Provide the (x, y) coordinate of the cell's center where the given text is located.  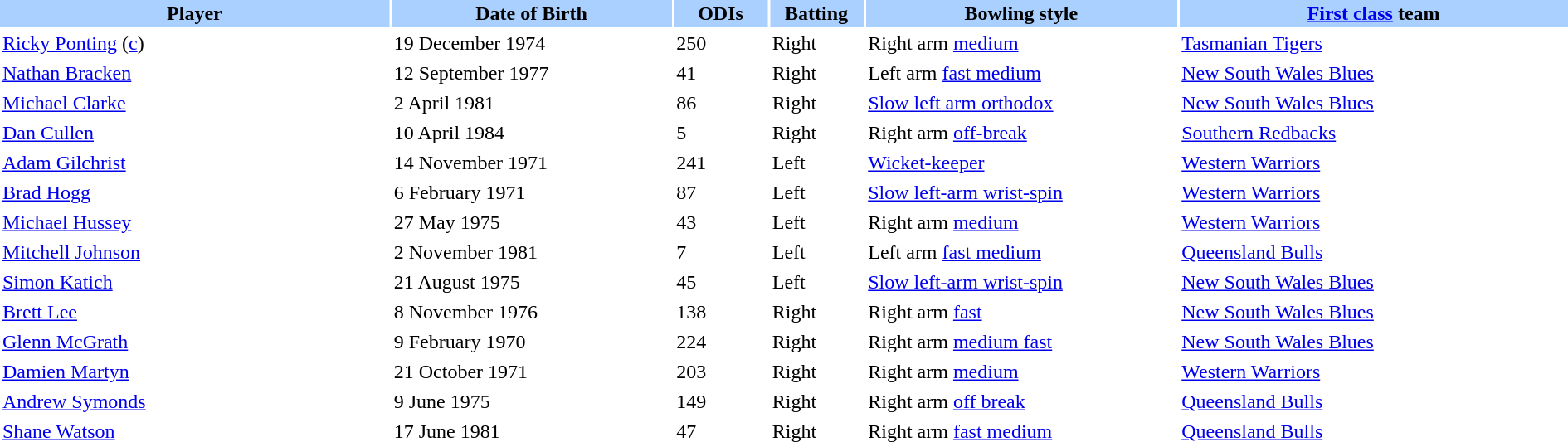
27 May 1975 (532, 222)
87 (720, 192)
Brett Lee (194, 312)
149 (720, 401)
Michael Hussey (194, 222)
12 September 1977 (532, 73)
Batting (816, 13)
250 (720, 43)
Right arm fast (1020, 312)
19 December 1974 (532, 43)
14 November 1971 (532, 163)
45 (720, 282)
Glenn McGrath (194, 342)
Simon Katich (194, 282)
Date of Birth (532, 13)
Nathan Bracken (194, 73)
First class team (1374, 13)
5 (720, 133)
Mitchell Johnson (194, 252)
203 (720, 372)
9 February 1970 (532, 342)
Right arm off-break (1020, 133)
138 (720, 312)
2 April 1981 (532, 103)
7 (720, 252)
ODIs (720, 13)
Right arm medium fast (1020, 342)
2 November 1981 (532, 252)
Player (194, 13)
Bowling style (1020, 13)
10 April 1984 (532, 133)
Adam Gilchrist (194, 163)
8 November 1976 (532, 312)
21 August 1975 (532, 282)
Andrew Symonds (194, 401)
Slow left arm orthodox (1020, 103)
Ricky Ponting (c) (194, 43)
41 (720, 73)
6 February 1971 (532, 192)
43 (720, 222)
Damien Martyn (194, 372)
9 June 1975 (532, 401)
Brad Hogg (194, 192)
Southern Redbacks (1374, 133)
Tasmanian Tigers (1374, 43)
Right arm off break (1020, 401)
21 October 1971 (532, 372)
224 (720, 342)
Dan Cullen (194, 133)
Wicket-keeper (1020, 163)
241 (720, 163)
86 (720, 103)
Michael Clarke (194, 103)
